Detect which cell encompasses the target text, then output its (X, Y) center coordinate. 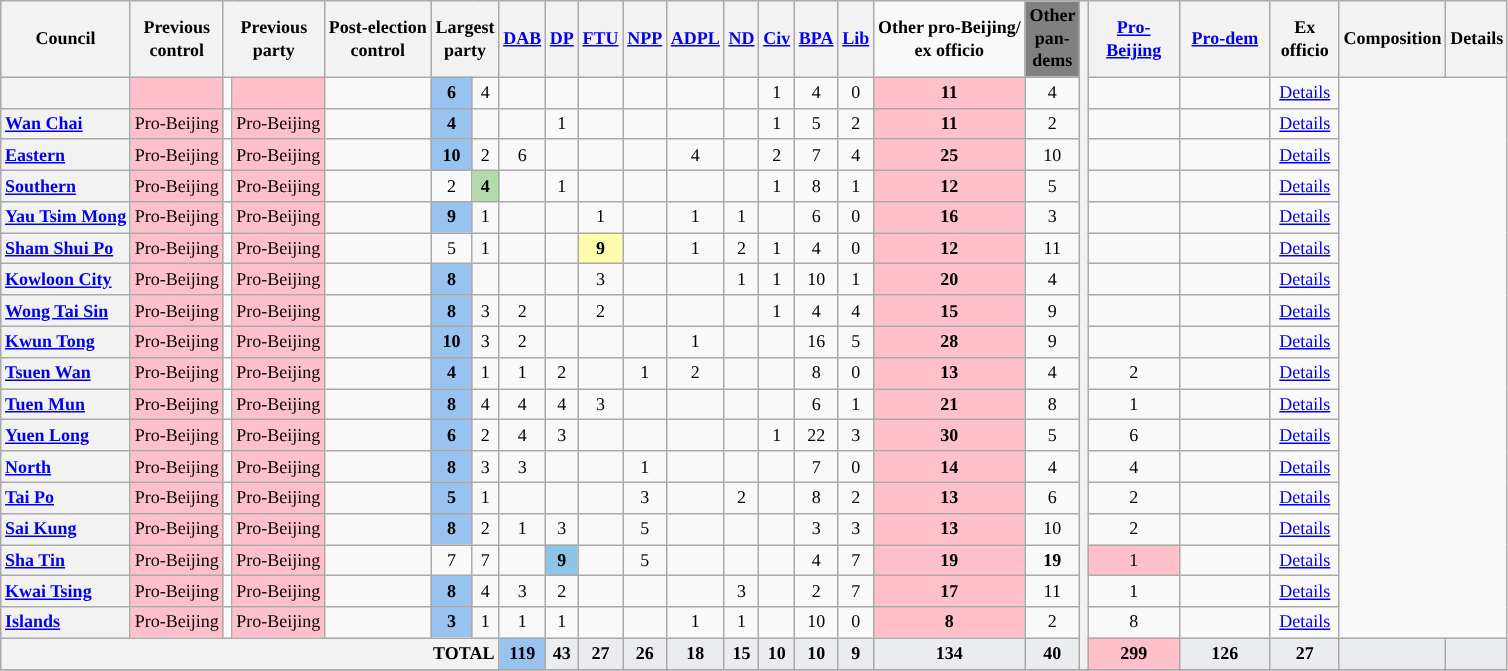
Wong Tai Sin (66, 310)
North (66, 466)
Ex officio (1304, 39)
26 (645, 654)
40 (1052, 654)
Other pro-Beijing/ex officio (950, 39)
BPA (816, 39)
Largestparty (465, 39)
Civ (777, 39)
Islands (66, 622)
Kwun Tong (66, 342)
FTU (600, 39)
Council (66, 39)
Sai Kung (66, 528)
25 (950, 154)
18 (695, 654)
Tsuen Wan (66, 372)
Previouscontrol (176, 39)
Pro-dem (1224, 39)
Kwai Tsing (66, 592)
Sha Tin (66, 560)
DP (562, 39)
14 (950, 466)
126 (1224, 654)
Tuen Mun (66, 404)
Other pan-dems (1052, 39)
Kowloon City (66, 280)
Post-electioncontrol (378, 39)
43 (562, 654)
30 (950, 436)
Yau Tsim Mong (66, 218)
Lib (856, 39)
DAB (522, 39)
TOTAL (250, 654)
Composition (1392, 39)
Wan Chai (66, 124)
NPP (645, 39)
299 (1134, 654)
28 (950, 342)
17 (950, 592)
Tai Po (66, 498)
Previousparty (274, 39)
Southern (66, 186)
Yuen Long (66, 436)
ND (742, 39)
ADPL (695, 39)
Eastern (66, 154)
134 (950, 654)
119 (522, 654)
21 (950, 404)
20 (950, 280)
Sham Shui Po (66, 248)
22 (816, 436)
